Output the (x, y) coordinate of the center of the cell containing the given text.  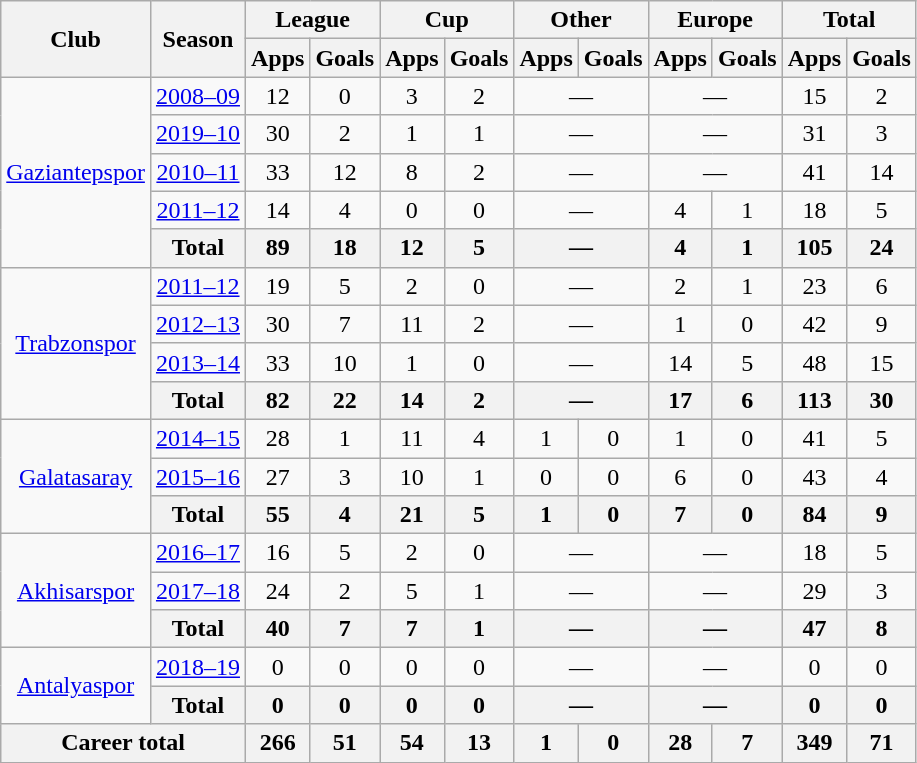
42 (814, 324)
17 (680, 400)
266 (277, 743)
82 (277, 400)
2016–17 (198, 553)
349 (814, 743)
84 (814, 515)
43 (814, 477)
Gaziantepspor (76, 172)
Cup (447, 20)
71 (882, 743)
22 (345, 400)
2010–11 (198, 172)
2014–15 (198, 438)
105 (814, 248)
51 (345, 743)
31 (814, 134)
2008–09 (198, 96)
19 (277, 286)
Trabzonspor (76, 343)
54 (412, 743)
2015–16 (198, 477)
27 (277, 477)
113 (814, 400)
47 (814, 629)
Galatasaray (76, 476)
Other (581, 20)
Akhisarspor (76, 591)
Antalyaspor (76, 686)
89 (277, 248)
55 (277, 515)
League (312, 20)
48 (814, 362)
13 (479, 743)
Europe (715, 20)
2012–13 (198, 324)
Season (198, 39)
40 (277, 629)
16 (277, 553)
Career total (124, 743)
29 (814, 591)
2018–19 (198, 667)
21 (412, 515)
Club (76, 39)
23 (814, 286)
2013–14 (198, 362)
2019–10 (198, 134)
2017–18 (198, 591)
